From the cell containing the given text, extract its center point as [x, y] coordinate. 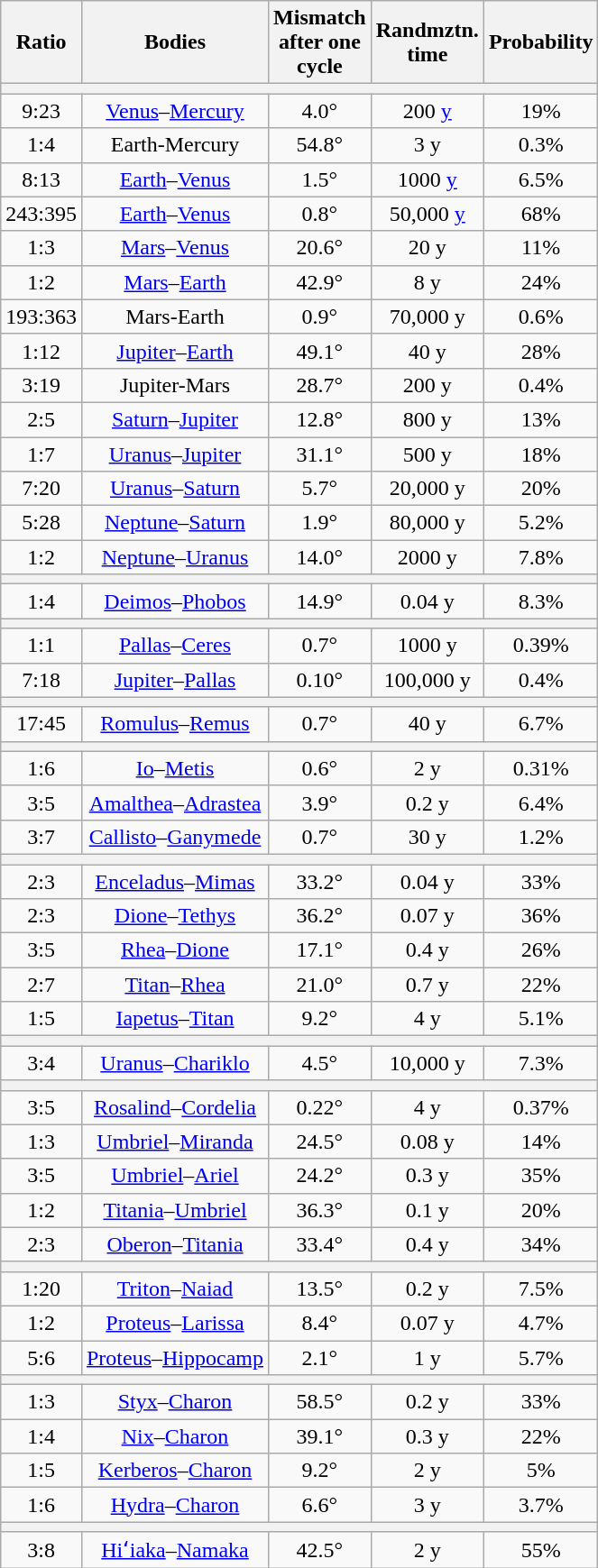
0.9° [320, 316]
31.1° [320, 454]
Uranus–Jupiter [175, 454]
Hiʻiaka–Namaka [175, 1550]
100,000 y [428, 680]
3:4 [41, 1063]
24% [541, 282]
0.39% [541, 646]
1:1 [41, 646]
Randmztn.time [428, 42]
Iapetus–Titan [175, 1019]
54.8° [320, 145]
14.0° [320, 557]
21.0° [320, 985]
4.0° [320, 111]
Jupiter–Pallas [175, 680]
4.5° [320, 1063]
28.7° [320, 385]
6.6° [320, 1505]
1.2% [541, 837]
1 y [428, 1357]
243:395 [41, 214]
0.37% [541, 1107]
Bodies [175, 42]
7:20 [41, 489]
3.9° [320, 802]
Proteus–Larissa [175, 1323]
Romulus–Remus [175, 724]
17:45 [41, 724]
36% [541, 916]
Jupiter-Mars [175, 385]
800 y [428, 419]
Kerberos–Charon [175, 1471]
36.2° [320, 916]
33.4° [320, 1244]
Neptune–Saturn [175, 523]
5:28 [41, 523]
26% [541, 950]
6.4% [541, 802]
Uranus–Chariklo [175, 1063]
11% [541, 248]
2.1° [320, 1357]
20,000 y [428, 489]
3:8 [41, 1550]
5.1% [541, 1019]
12.8° [320, 419]
5:6 [41, 1357]
8:13 [41, 179]
55% [541, 1550]
2:7 [41, 985]
42.5° [320, 1550]
Nix–Charon [175, 1436]
Oberon–Titania [175, 1244]
7.5% [541, 1288]
0.3% [541, 145]
Mismatchafter onecycle [320, 42]
0.7 y [428, 985]
7.3% [541, 1063]
0.08 y [428, 1142]
24.2° [320, 1176]
1.5° [320, 179]
Deimos–Phobos [175, 601]
Jupiter–Earth [175, 351]
34% [541, 1244]
35% [541, 1176]
500 y [428, 454]
5.2% [541, 523]
4.7% [541, 1323]
7:18 [41, 680]
Amalthea–Adrastea [175, 802]
Pallas–Ceres [175, 646]
Uranus–Saturn [175, 489]
Enceladus–Mimas [175, 881]
7.8% [541, 557]
Callisto–Ganymede [175, 837]
Venus–Mercury [175, 111]
3.7% [541, 1505]
Proteus–Hippocamp [175, 1357]
33.2° [320, 881]
13.5° [320, 1288]
8 y [428, 282]
14.9° [320, 601]
49.1° [320, 351]
0.6% [541, 316]
2000 y [428, 557]
0.1 y [428, 1210]
68% [541, 214]
9:23 [41, 111]
1:12 [41, 351]
1.9° [320, 523]
13% [541, 419]
Umbriel–Ariel [175, 1176]
Mars–Venus [175, 248]
50,000 y [428, 214]
28% [541, 351]
5% [541, 1471]
Io–Metis [175, 768]
20.6° [320, 248]
42.9° [320, 282]
Styx–Charon [175, 1402]
193:363 [41, 316]
5.7% [541, 1357]
58.5° [320, 1402]
0.22° [320, 1107]
0.31% [541, 768]
39.1° [320, 1436]
80,000 y [428, 523]
14% [541, 1142]
1:7 [41, 454]
Probability [541, 42]
0.8° [320, 214]
0.6° [320, 768]
5.7° [320, 489]
2:5 [41, 419]
3:7 [41, 837]
24.5° [320, 1142]
Hydra–Charon [175, 1505]
Dione–Tethys [175, 916]
3:19 [41, 385]
70,000 y [428, 316]
Earth-Mercury [175, 145]
6.7% [541, 724]
30 y [428, 837]
Mars-Earth [175, 316]
1:20 [41, 1288]
Rosalind–Cordelia [175, 1107]
8.4° [320, 1323]
18% [541, 454]
Umbriel–Miranda [175, 1142]
10,000 y [428, 1063]
Neptune–Uranus [175, 557]
0.10° [320, 680]
Rhea–Dione [175, 950]
19% [541, 111]
Ratio [41, 42]
Saturn–Jupiter [175, 419]
Titania–Umbriel [175, 1210]
8.3% [541, 601]
Titan–Rhea [175, 985]
6.5% [541, 179]
17.1° [320, 950]
Triton–Naiad [175, 1288]
Mars–Earth [175, 282]
36.3° [320, 1210]
20 y [428, 248]
